Identify which cell holds the provided text, then report its (X, Y) central coordinate. 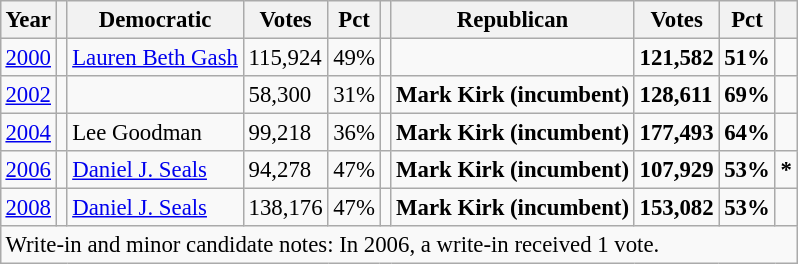
Lee Goodman (155, 133)
2002 (28, 95)
Lauren Beth Gash (155, 57)
* (786, 170)
Write-in and minor candidate notes: In 2006, a write-in received 1 vote. (398, 245)
49% (354, 57)
177,493 (676, 133)
99,218 (286, 133)
121,582 (676, 57)
51% (747, 57)
64% (747, 133)
128,611 (676, 95)
2004 (28, 133)
31% (354, 95)
2000 (28, 57)
2008 (28, 208)
2006 (28, 170)
58,300 (286, 95)
94,278 (286, 170)
115,924 (286, 57)
36% (354, 133)
Democratic (155, 20)
138,176 (286, 208)
153,082 (676, 208)
Year (28, 20)
69% (747, 95)
107,929 (676, 170)
Republican (512, 20)
